For the text-containing cell, return its midpoint in [X, Y] coordinate format. 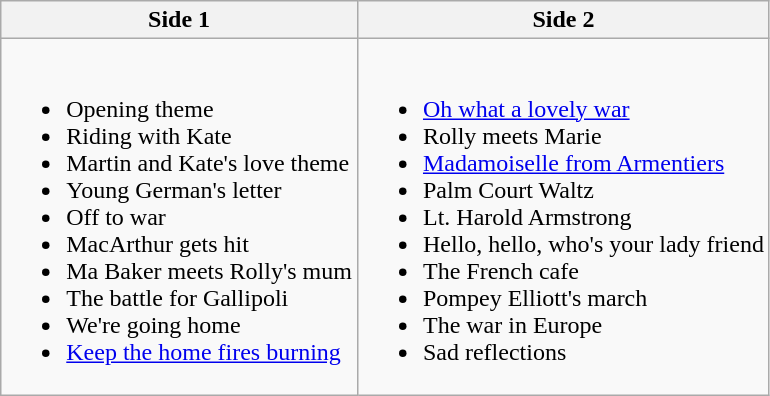
Side 1 [180, 20]
Side 2 [563, 20]
